Capture the cell that displays the provided text and extract its [x, y] central coordinate. 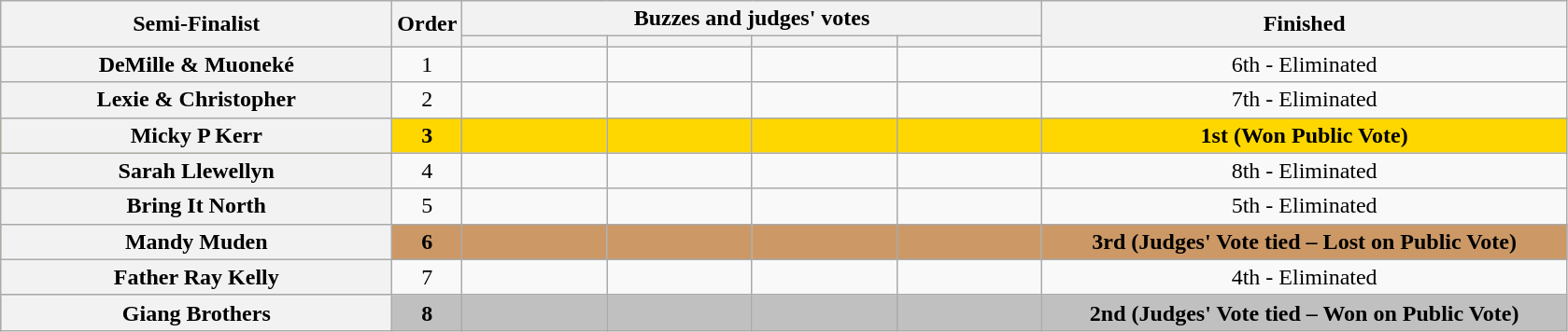
3rd (Judges' Vote tied – Lost on Public Vote) [1304, 242]
DeMille & Muoneké [196, 64]
2nd (Judges' Vote tied – Won on Public Vote) [1304, 312]
2 [428, 100]
Bring It North [196, 206]
5 [428, 206]
6th - Eliminated [1304, 64]
8th - Eliminated [1304, 171]
1st (Won Public Vote) [1304, 135]
4 [428, 171]
6 [428, 242]
Buzzes and judges' votes [752, 19]
5th - Eliminated [1304, 206]
1 [428, 64]
7th - Eliminated [1304, 100]
Mandy Muden [196, 242]
3 [428, 135]
Lexie & Christopher [196, 100]
Giang Brothers [196, 312]
Order [428, 24]
Father Ray Kelly [196, 277]
4th - Eliminated [1304, 277]
7 [428, 277]
Micky P Kerr [196, 135]
Semi-Finalist [196, 24]
8 [428, 312]
Finished [1304, 24]
Sarah Llewellyn [196, 171]
